From the cell containing the given text, extract its center point as (X, Y) coordinate. 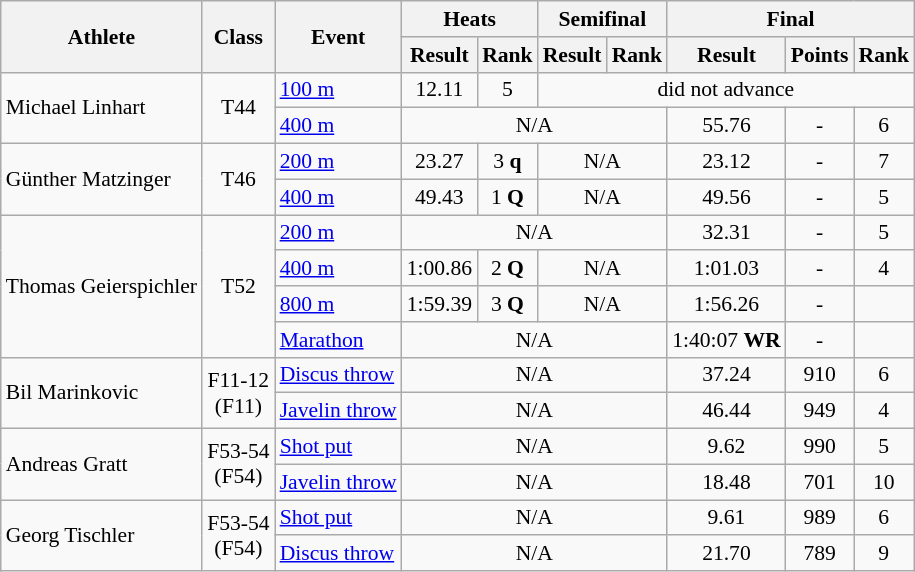
21.70 (726, 554)
Semifinal (602, 19)
10 (884, 482)
12.11 (440, 90)
989 (820, 518)
9 (884, 554)
T46 (238, 180)
1:40:07 WR (726, 340)
Günther Matzinger (102, 180)
32.31 (726, 233)
Athlete (102, 36)
3 q (508, 162)
18.48 (726, 482)
3 Q (508, 304)
Thomas Geierspichler (102, 286)
46.44 (726, 411)
23.27 (440, 162)
Bil Marinkovic (102, 392)
100 m (338, 90)
990 (820, 447)
55.76 (726, 126)
701 (820, 482)
Marathon (338, 340)
did not advance (726, 90)
800 m (338, 304)
910 (820, 375)
23.12 (726, 162)
Final (790, 19)
7 (884, 162)
Class (238, 36)
1:01.03 (726, 269)
Heats (470, 19)
Points (820, 55)
949 (820, 411)
1:59.39 (440, 304)
F11-12(F11) (238, 392)
9.61 (726, 518)
Michael Linhart (102, 108)
1:00.86 (440, 269)
Andreas Gratt (102, 464)
Georg Tischler (102, 536)
49.43 (440, 197)
37.24 (726, 375)
1:56.26 (726, 304)
2 Q (508, 269)
T52 (238, 286)
49.56 (726, 197)
Event (338, 36)
T44 (238, 108)
1 Q (508, 197)
789 (820, 554)
9.62 (726, 447)
